Capture the cell that displays the provided text and extract its [x, y] central coordinate. 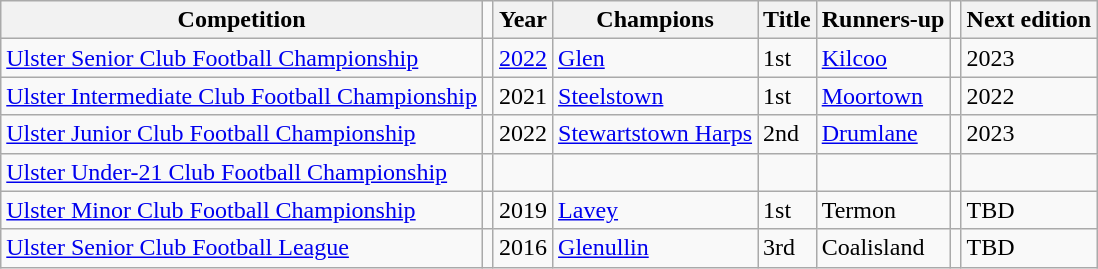
Steelstown [656, 96]
2019 [522, 210]
Ulster Senior Club Football League [242, 248]
3rd [788, 248]
Ulster Minor Club Football Championship [242, 210]
Glenullin [656, 248]
Next edition [1029, 20]
Moortown [883, 96]
Champions [656, 20]
Drumlane [883, 134]
Year [522, 20]
Ulster Intermediate Club Football Championship [242, 96]
Termon [883, 210]
2021 [522, 96]
2016 [522, 248]
Coalisland [883, 248]
Lavey [656, 210]
Title [788, 20]
Competition [242, 20]
Kilcoo [883, 58]
Stewartstown Harps [656, 134]
Ulster Under-21 Club Football Championship [242, 172]
Runners-up [883, 20]
2nd [788, 134]
Ulster Senior Club Football Championship [242, 58]
Glen [656, 58]
Ulster Junior Club Football Championship [242, 134]
